Output the [X, Y] coordinate of the center of the cell containing the given text.  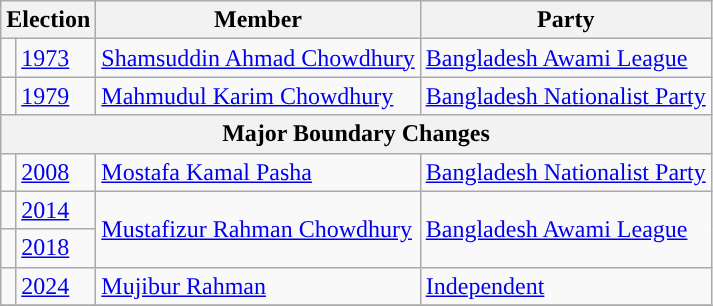
2008 [56, 172]
2018 [56, 248]
2024 [56, 286]
Mujibur Rahman [258, 286]
Mahmudul Karim Chowdhury [258, 96]
Party [566, 20]
Mustafizur Rahman Chowdhury [258, 229]
Major Boundary Changes [356, 134]
Election [48, 20]
1973 [56, 58]
2014 [56, 210]
Independent [566, 286]
1979 [56, 96]
Member [258, 20]
Mostafa Kamal Pasha [258, 172]
Shamsuddin Ahmad Chowdhury [258, 58]
